Return [x, y] of the center of cell containing provided text 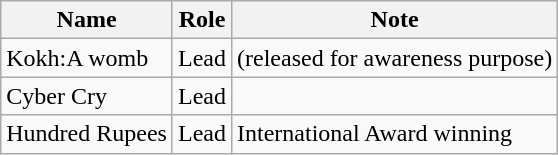
Note [394, 20]
Kokh:A womb [87, 58]
Role [202, 20]
International Award winning [394, 134]
(released for awareness purpose) [394, 58]
Cyber Cry [87, 96]
Name [87, 20]
Hundred Rupees [87, 134]
